Search for the cell housing the specified text and yield its [X, Y] center coordinate. 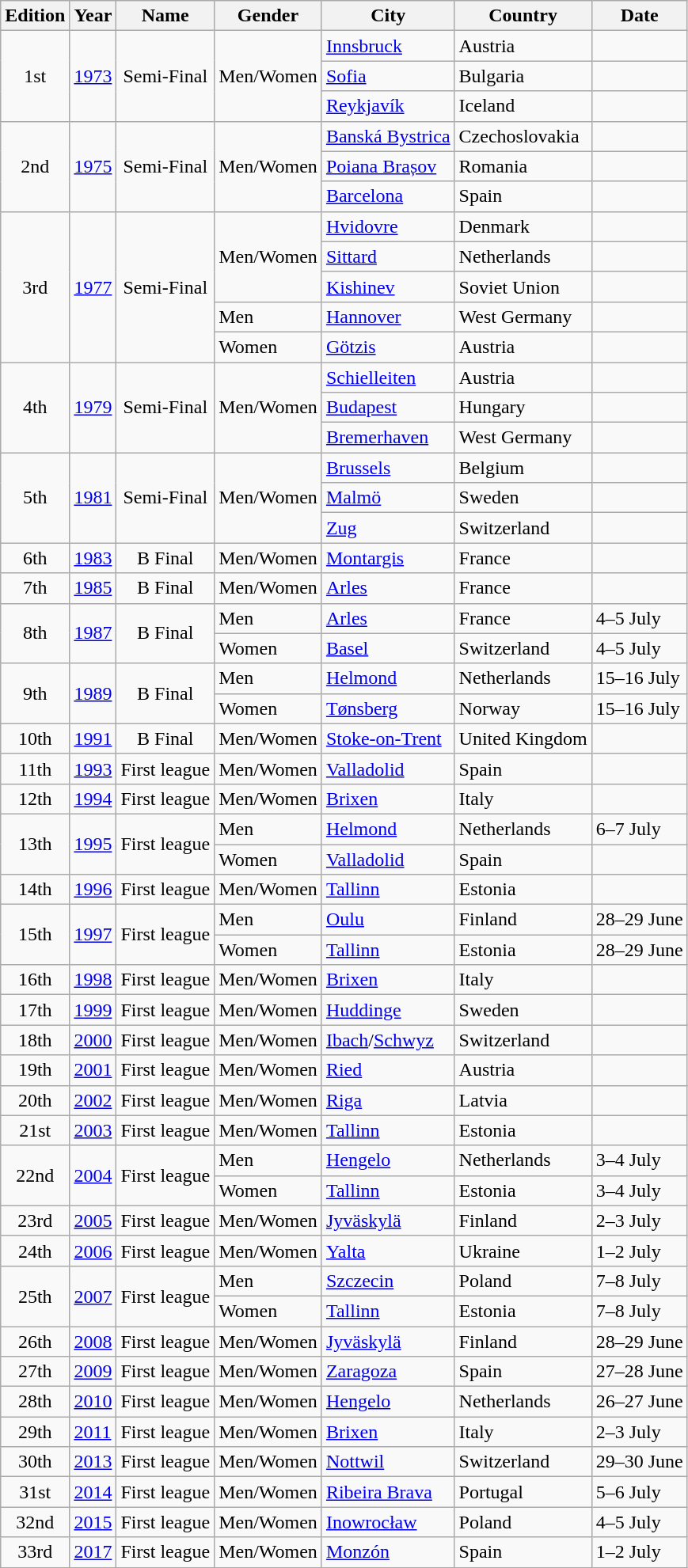
Romania [523, 166]
24th [35, 1251]
Yalta [388, 1251]
23rd [35, 1221]
1996 [93, 890]
Norway [523, 708]
19th [35, 1070]
Basel [388, 648]
31st [35, 1492]
Huddinge [388, 1010]
Portugal [523, 1492]
6–7 July [640, 829]
Bulgaria [523, 76]
Belgium [523, 468]
27–28 June [640, 1372]
Poiana Brașov [388, 166]
Zug [388, 528]
30th [35, 1462]
2013 [93, 1462]
Latvia [523, 1100]
Czechoslovakia [523, 136]
Name [165, 16]
Inowrocław [388, 1522]
1987 [93, 633]
2002 [93, 1100]
1999 [93, 1010]
Iceland [523, 106]
10th [35, 738]
1991 [93, 738]
Hvidovre [388, 226]
29–30 June [640, 1462]
5th [35, 498]
Denmark [523, 226]
8th [35, 633]
1977 [93, 287]
Sittard [388, 256]
2007 [93, 1296]
16th [35, 980]
5–6 July [640, 1492]
13th [35, 844]
Oulu [388, 920]
2006 [93, 1251]
Banská Bystrica [388, 136]
1981 [93, 498]
Country [523, 16]
2014 [93, 1492]
Nottwil [388, 1462]
15th [35, 935]
18th [35, 1040]
Gender [268, 16]
33rd [35, 1552]
2009 [93, 1372]
Monzón [388, 1552]
2010 [93, 1402]
United Kingdom [523, 738]
Reykjavík [388, 106]
Ried [388, 1070]
Kishinev [388, 287]
1983 [93, 558]
25th [35, 1296]
Date [640, 16]
7th [35, 588]
Ribeira Brava [388, 1492]
Soviet Union [523, 287]
1st [35, 76]
20th [35, 1100]
Szczecin [388, 1281]
Schielleiten [388, 378]
1979 [93, 408]
27th [35, 1372]
12th [35, 799]
2015 [93, 1522]
1993 [93, 769]
Ibach/Schwyz [388, 1040]
22nd [35, 1175]
17th [35, 1010]
Montargis [388, 558]
2005 [93, 1221]
Ukraine [523, 1251]
1975 [93, 166]
2001 [93, 1070]
1989 [93, 693]
Sofia [388, 76]
Bremerhaven [388, 438]
2011 [93, 1432]
1973 [93, 76]
Hungary [523, 408]
Zaragoza [388, 1372]
Malmö [388, 498]
14th [35, 890]
11th [35, 769]
Götzis [388, 347]
9th [35, 693]
City [388, 16]
21st [35, 1130]
Budapest [388, 408]
Edition [35, 16]
1998 [93, 980]
Riga [388, 1100]
26–27 June [640, 1402]
29th [35, 1432]
2003 [93, 1130]
2nd [35, 166]
1995 [93, 844]
28th [35, 1402]
Barcelona [388, 196]
Year [93, 16]
Innsbruck [388, 46]
2000 [93, 1040]
1997 [93, 935]
4th [35, 408]
Stoke-on-Trent [388, 738]
32nd [35, 1522]
2017 [93, 1552]
6th [35, 558]
3rd [35, 287]
26th [35, 1342]
1994 [93, 799]
2008 [93, 1342]
Brussels [388, 468]
Tønsberg [388, 708]
Hannover [388, 317]
2004 [93, 1175]
1985 [93, 588]
